Identify which cell holds the provided text, then report its [X, Y] central coordinate. 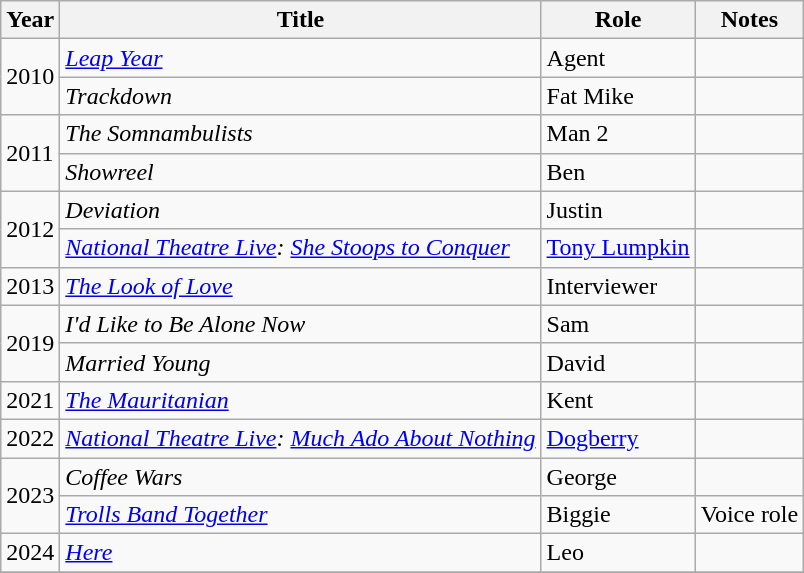
2022 [30, 438]
Coffee Wars [300, 477]
Here [300, 553]
Kent [618, 400]
Ben [618, 172]
Married Young [300, 362]
2019 [30, 343]
The Look of Love [300, 286]
Dogberry [618, 438]
2023 [30, 496]
Agent [618, 58]
2021 [30, 400]
National Theatre Live: She Stoops to Conquer [300, 248]
2024 [30, 553]
Voice role [750, 515]
Trolls Band Together [300, 515]
Biggie [618, 515]
National Theatre Live: Much Ado About Nothing [300, 438]
2011 [30, 153]
Tony Lumpkin [618, 248]
The Mauritanian [300, 400]
Year [30, 20]
2013 [30, 286]
Justin [618, 210]
David [618, 362]
2012 [30, 229]
The Somnambulists [300, 134]
Sam [618, 324]
I'd Like to Be Alone Now [300, 324]
Showreel [300, 172]
Man 2 [618, 134]
Interviewer [618, 286]
Leo [618, 553]
Title [300, 20]
Fat Mike [618, 96]
2010 [30, 77]
George [618, 477]
Leap Year [300, 58]
Trackdown [300, 96]
Role [618, 20]
Deviation [300, 210]
Notes [750, 20]
